Scan for the cell matching the given text and deliver its [x, y] coordinate at center. 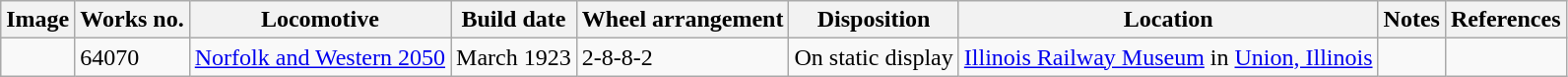
Works no. [132, 20]
On static display [874, 57]
Norfolk and Western 2050 [319, 57]
March 1923 [514, 57]
Location [1168, 20]
Image [37, 20]
Build date [514, 20]
Disposition [874, 20]
2-8-8-2 [683, 57]
Illinois Railway Museum in Union, Illinois [1168, 57]
References [1505, 20]
Notes [1411, 20]
Locomotive [319, 20]
64070 [132, 57]
Wheel arrangement [683, 20]
